Extract the (x, y) coordinate from the center of the cell holding the provided text.  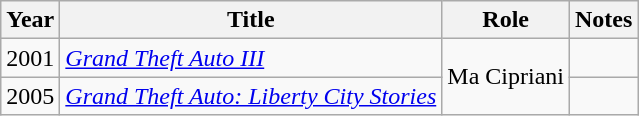
2005 (30, 96)
Grand Theft Auto: Liberty City Stories (251, 96)
Grand Theft Auto III (251, 58)
Title (251, 20)
2001 (30, 58)
Role (506, 20)
Notes (603, 20)
Year (30, 20)
Ma Cipriani (506, 77)
